Return the [X, Y] coordinate for the center point of the cell that contains the specified text.  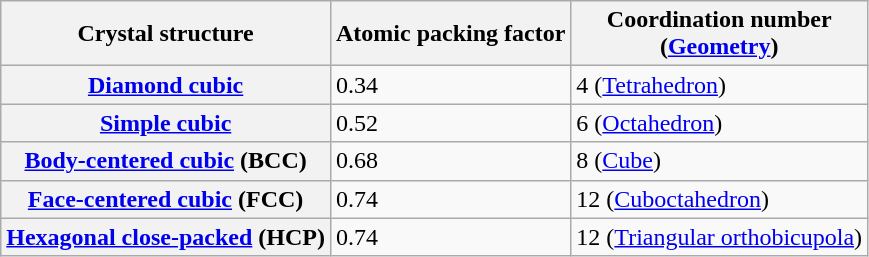
Atomic packing factor [450, 34]
0.68 [450, 161]
0.52 [450, 123]
4 (Tetrahedron) [720, 85]
Crystal structure [166, 34]
Body-centered cubic (BCC) [166, 161]
12 (Cuboctahedron) [720, 199]
12 (Triangular orthobicupola) [720, 237]
Coordination number(Geometry) [720, 34]
8 (Cube) [720, 161]
Hexagonal close-packed (HCP) [166, 237]
0.34 [450, 85]
Diamond cubic [166, 85]
Face-centered cubic (FCC) [166, 199]
6 (Octahedron) [720, 123]
Simple cubic [166, 123]
